Capture the cell that displays the provided text and extract its (X, Y) central coordinate. 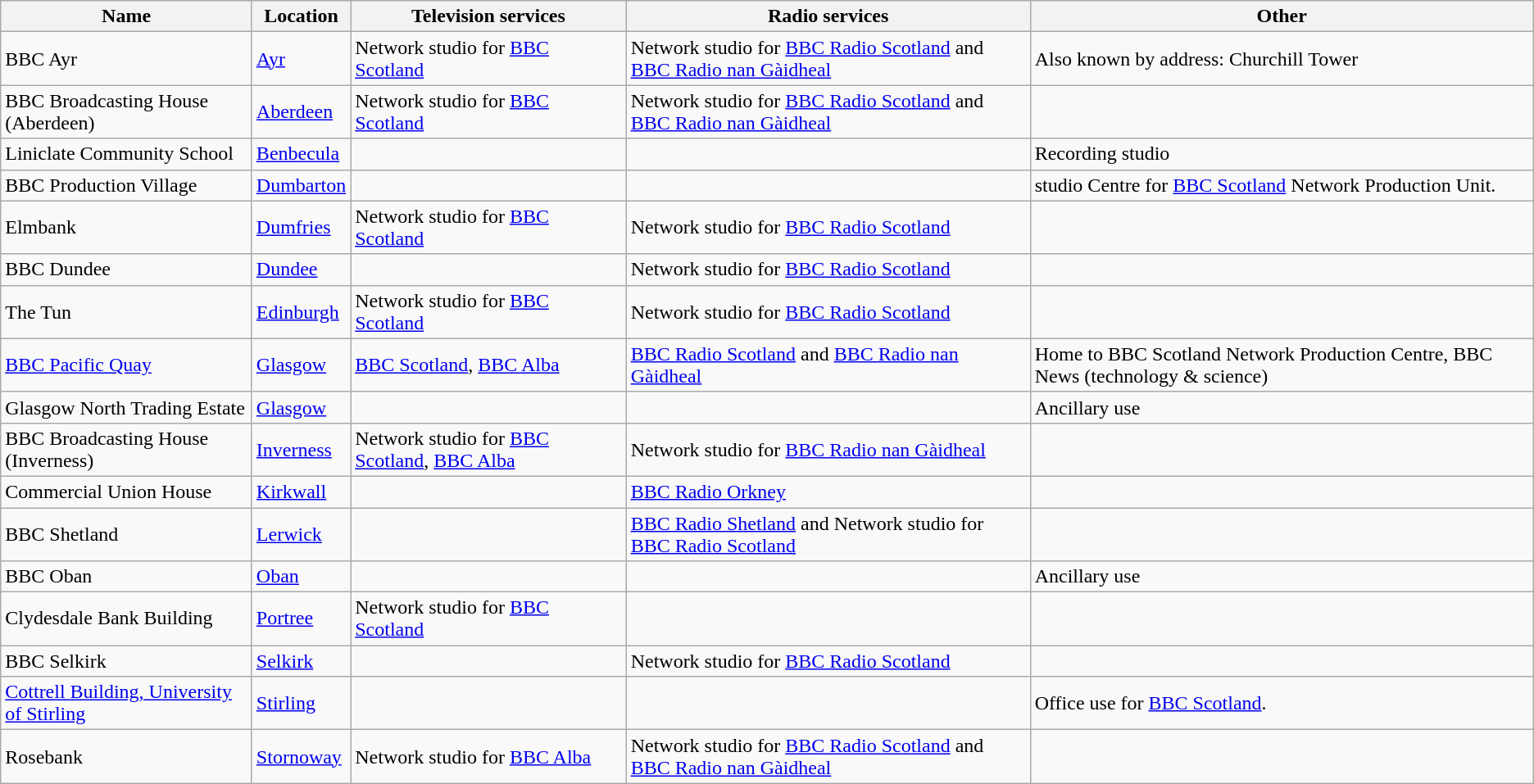
Home to BBC Scotland Network Production Centre, BBC News (technology & science) (1282, 365)
Aberdeen (301, 111)
Name (126, 16)
Cottrell Building, University of Stirling (126, 703)
Selkirk (301, 661)
Radio services (828, 16)
Commercial Union House (126, 492)
BBC Oban (126, 577)
BBC Broadcasting House (Aberdeen) (126, 111)
Portree (301, 619)
Dundee (301, 270)
BBC Production Village (126, 185)
Other (1282, 16)
Elmbank (126, 228)
BBC Shetland (126, 534)
BBC Broadcasting House (Inverness) (126, 449)
BBC Dundee (126, 270)
BBC Radio Orkney (828, 492)
BBC Scotland, BBC Alba (488, 365)
Network studio for BBC Radio nan Gàidheal (828, 449)
Recording studio (1282, 154)
The Tun (126, 311)
Dumbarton (301, 185)
Ayr (301, 59)
Dumfries (301, 228)
Stirling (301, 703)
Location (301, 16)
Oban (301, 577)
Network studio for BBC Scotland, BBC Alba (488, 449)
Rosebank (126, 757)
Clydesdale Bank Building (126, 619)
BBC Radio Scotland and BBC Radio nan Gàidheal (828, 365)
Office use for BBC Scotland. (1282, 703)
Glasgow North Trading Estate (126, 407)
BBC Ayr (126, 59)
Network studio for BBC Alba (488, 757)
Liniclate Community School (126, 154)
Edinburgh (301, 311)
Television services (488, 16)
Inverness (301, 449)
Stornoway (301, 757)
Also known by address: Churchill Tower (1282, 59)
Lerwick (301, 534)
studio Centre for BBC Scotland Network Production Unit. (1282, 185)
BBC Radio Shetland and Network studio for BBC Radio Scotland (828, 534)
Benbecula (301, 154)
BBC Pacific Quay (126, 365)
Kirkwall (301, 492)
BBC Selkirk (126, 661)
